Return [x, y] of the center of cell containing provided text 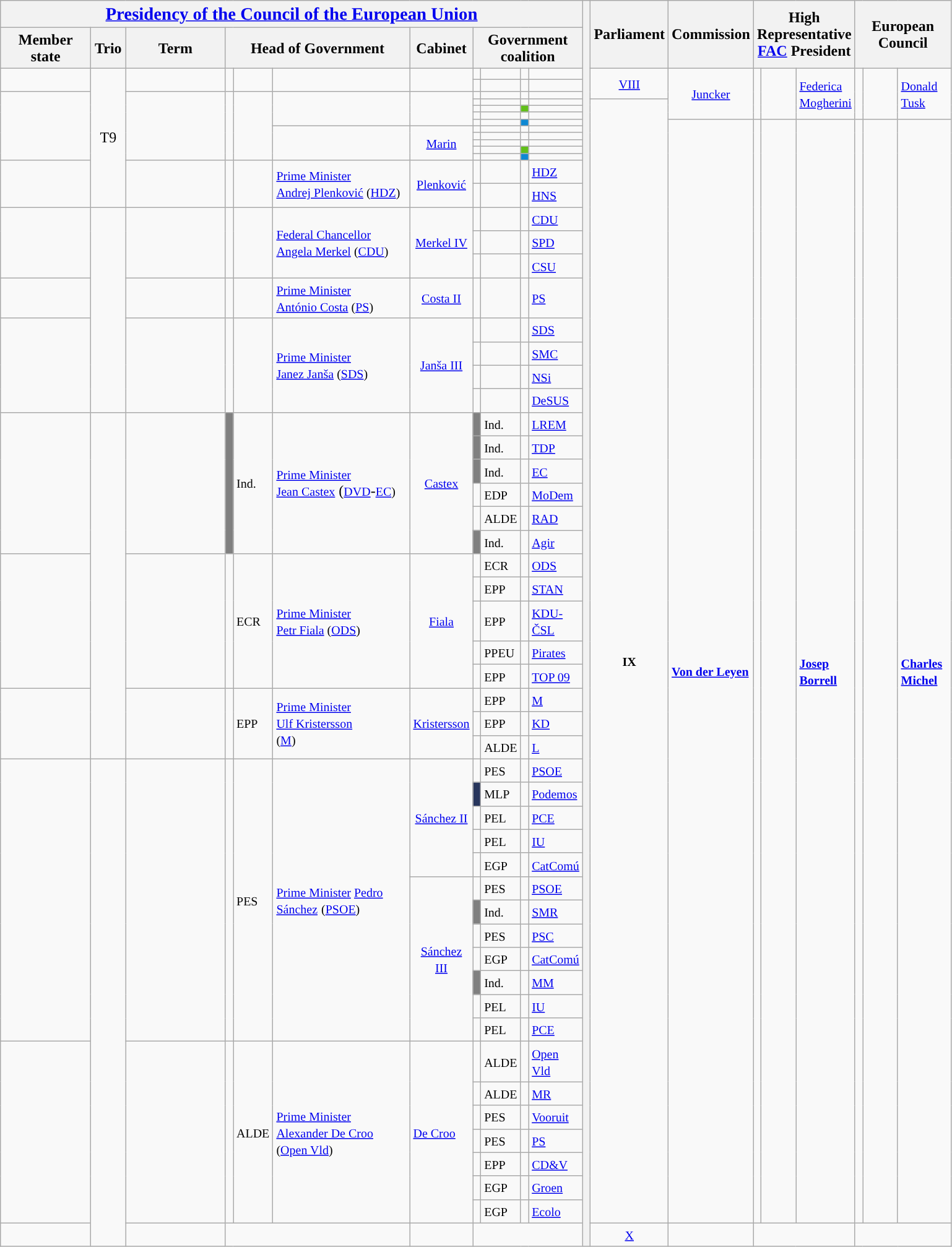
Open Vld [556, 1062]
EDP [501, 494]
Federal ChancellorAngela Merkel (CDU) [342, 243]
VIII [630, 83]
SMR [556, 912]
Head of Government [318, 48]
Presidency of the Council of the European Union [292, 14]
L [556, 747]
CDU [556, 219]
Sánchez III [441, 959]
TOP 09 [556, 676]
Von der Leyen [711, 671]
KDU-ČSL [556, 621]
HNS [556, 196]
Agir [556, 542]
Charles Michel [924, 671]
DeSUS [556, 400]
Juncker [711, 93]
Prime MinisterAlexander De Croo(Open Vld) [342, 1133]
IX [630, 661]
Pirates [556, 653]
Trio [108, 48]
Prime MinisterUlf Kristersson(M) [342, 723]
Prime Minister Pedro Sánchez (PSOE) [342, 900]
T9 [108, 137]
Donald Tusk [924, 93]
SPD [556, 243]
M [556, 700]
ODS [556, 566]
KD [556, 723]
Prime MinisterPetr Fiala (ODS) [342, 621]
LREM [556, 424]
HDZ [556, 172]
CSU [556, 266]
Vooruit [556, 1117]
Sánchez II [441, 818]
STAN [556, 589]
CD&V [556, 1164]
Member state [46, 48]
Federica Mogherini [826, 93]
PPEU [501, 653]
Janša III [441, 365]
PSC [556, 935]
De Croo [441, 1133]
Term [176, 48]
MLP [501, 794]
Parliament [630, 35]
NSi [556, 377]
MoDem [556, 494]
European Council [902, 35]
MM [556, 983]
SMC [556, 353]
RAD [556, 518]
Podemos [556, 794]
SDS [556, 330]
MR [556, 1094]
X [630, 1235]
Ecolo [556, 1211]
Kristersson [441, 723]
Castex [441, 483]
Prime MinisterAntónio Costa (PS) [342, 298]
Prime MinisterJanez Janša (SDS) [342, 365]
Fiala [441, 621]
Government coalition [527, 48]
Prime MinisterAndrej Plenković (HDZ) [342, 184]
TDP [556, 447]
Merkel IV [441, 243]
Cabinet [441, 48]
Prime MinisterJean Castex (DVD-EC) [342, 483]
Commission [711, 35]
High RepresentativeFAC President [804, 35]
Plenković [441, 184]
Marin [441, 142]
EC [556, 471]
Costa II [441, 298]
Josep Borrell [826, 671]
Groen [556, 1188]
